Pinpoint the cell where the given text exists, returning its [x, y] midpoint coordinate. 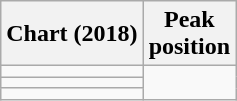
Peakposition [189, 34]
Chart (2018) [72, 34]
